Determine the (x, y) coordinate at the center of the cell enclosing the given text.  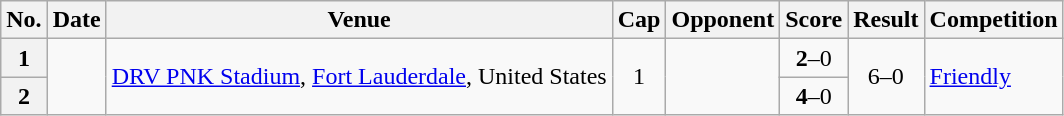
Date (76, 20)
Score (814, 20)
2–0 (814, 58)
DRV PNK Stadium, Fort Lauderdale, United States (359, 77)
Opponent (723, 20)
No. (24, 20)
6–0 (886, 77)
Friendly (994, 77)
Cap (639, 20)
4–0 (814, 96)
Result (886, 20)
Competition (994, 20)
2 (24, 96)
Venue (359, 20)
